Output the (X, Y) coordinate of the center of the cell containing the given text.  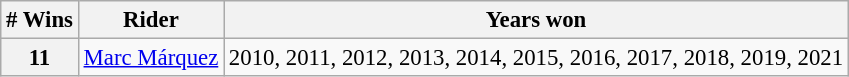
# Wins (40, 20)
Marc Márquez (150, 58)
2010, 2011, 2012, 2013, 2014, 2015, 2016, 2017, 2018, 2019, 2021 (536, 58)
Years won (536, 20)
Rider (150, 20)
11 (40, 58)
